Return the [x, y] coordinate for the center point of the cell that contains the specified text.  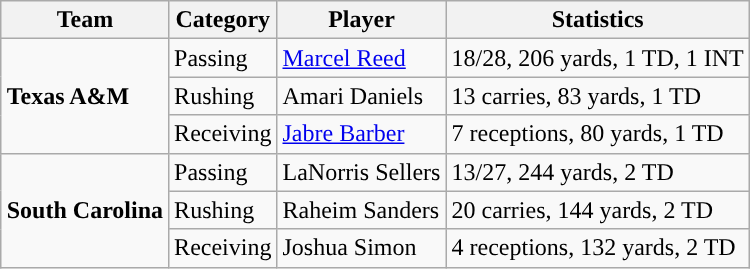
13 carries, 83 yards, 1 TD [598, 96]
South Carolina [84, 210]
Category [223, 20]
Team [84, 20]
LaNorris Sellers [362, 172]
Statistics [598, 20]
13/27, 244 yards, 2 TD [598, 172]
18/28, 206 yards, 1 TD, 1 INT [598, 58]
Player [362, 20]
20 carries, 144 yards, 2 TD [598, 210]
4 receptions, 132 yards, 2 TD [598, 248]
Texas A&M [84, 96]
Jabre Barber [362, 134]
7 receptions, 80 yards, 1 TD [598, 134]
Marcel Reed [362, 58]
Amari Daniels [362, 96]
Raheim Sanders [362, 210]
Joshua Simon [362, 248]
